Provide the (x, y) coordinate of the cell's center where the given text is located.  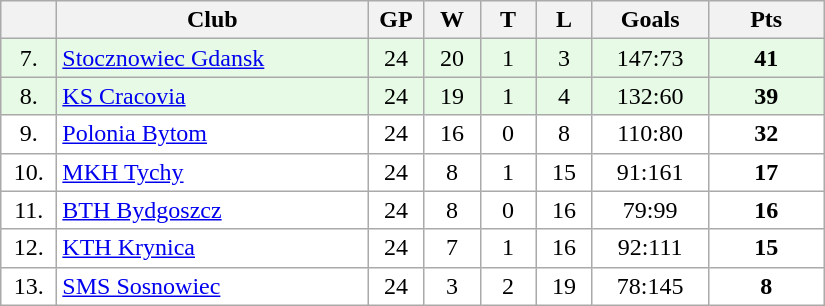
11. (29, 210)
Goals (650, 20)
L (564, 20)
KTH Krynica (212, 248)
MKH Tychy (212, 172)
BTH Bydgoszcz (212, 210)
13. (29, 286)
7. (29, 58)
92:111 (650, 248)
KS Cracovia (212, 96)
39 (766, 96)
4 (564, 96)
147:73 (650, 58)
12. (29, 248)
10. (29, 172)
8. (29, 96)
41 (766, 58)
Club (212, 20)
Pts (766, 20)
T (508, 20)
Polonia Bytom (212, 134)
2 (508, 286)
7 (452, 248)
91:161 (650, 172)
9. (29, 134)
132:60 (650, 96)
17 (766, 172)
110:80 (650, 134)
32 (766, 134)
GP (396, 20)
78:145 (650, 286)
79:99 (650, 210)
W (452, 20)
Stocznowiec Gdansk (212, 58)
SMS Sosnowiec (212, 286)
20 (452, 58)
